Extract the [x, y] coordinate from the center of the cell holding the provided text.  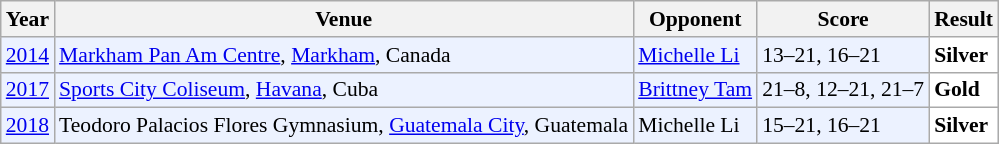
Teodoro Palacios Flores Gymnasium, Guatemala City, Guatemala [344, 126]
Sports City Coliseum, Havana, Cuba [344, 90]
21–8, 12–21, 21–7 [843, 90]
Year [28, 19]
Opponent [695, 19]
13–21, 16–21 [843, 55]
2017 [28, 90]
15–21, 16–21 [843, 126]
Venue [344, 19]
Result [964, 19]
Brittney Tam [695, 90]
2018 [28, 126]
Gold [964, 90]
2014 [28, 55]
Markham Pan Am Centre, Markham, Canada [344, 55]
Score [843, 19]
